From the cell containing the given text, extract its center point as [X, Y] coordinate. 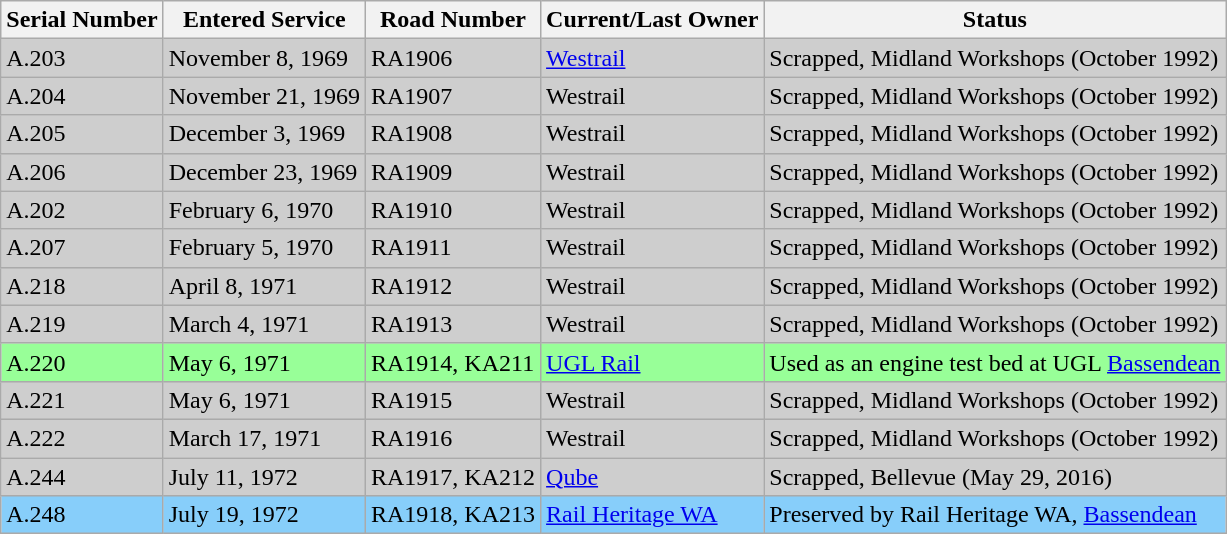
RA1917, KA212 [452, 477]
RA1912 [452, 286]
November 8, 1969 [264, 58]
A.220 [82, 362]
A.222 [82, 438]
A.206 [82, 172]
RA1918, KA213 [452, 515]
February 5, 1970 [264, 248]
July 19, 1972 [264, 515]
Entered Service [264, 20]
A.202 [82, 210]
RA1913 [452, 324]
RA1910 [452, 210]
A.218 [82, 286]
RA1908 [452, 134]
A.221 [82, 400]
Current/Last Owner [652, 20]
March 17, 1971 [264, 438]
November 21, 1969 [264, 96]
RA1906 [452, 58]
March 4, 1971 [264, 324]
A.248 [82, 515]
A.207 [82, 248]
RA1909 [452, 172]
December 23, 1969 [264, 172]
RA1916 [452, 438]
Serial Number [82, 20]
RA1914, KA211 [452, 362]
July 11, 1972 [264, 477]
A.203 [82, 58]
A.244 [82, 477]
A.205 [82, 134]
Used as an engine test bed at UGL Bassendean [995, 362]
RA1911 [452, 248]
A.219 [82, 324]
RA1915 [452, 400]
December 3, 1969 [264, 134]
RA1907 [452, 96]
A.204 [82, 96]
Scrapped, Bellevue (May 29, 2016) [995, 477]
Rail Heritage WA [652, 515]
February 6, 1970 [264, 210]
Qube [652, 477]
UGL Rail [652, 362]
Status [995, 20]
Road Number [452, 20]
April 8, 1971 [264, 286]
Preserved by Rail Heritage WA, Bassendean [995, 515]
